Search for the cell housing the specified text and yield its [X, Y] center coordinate. 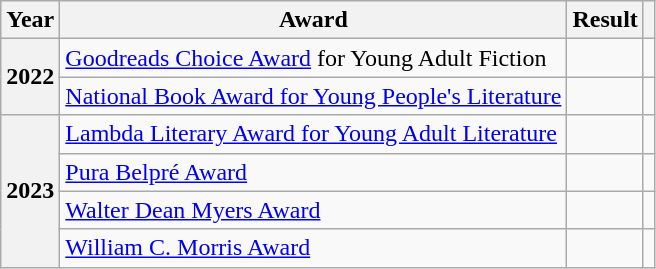
William C. Morris Award [314, 248]
Year [30, 20]
Result [605, 20]
Lambda Literary Award for Young Adult Literature [314, 134]
2022 [30, 77]
Walter Dean Myers Award [314, 210]
2023 [30, 191]
Pura Belpré Award [314, 172]
Award [314, 20]
Goodreads Choice Award for Young Adult Fiction [314, 58]
National Book Award for Young People's Literature [314, 96]
